Identify which cell holds the provided text, then report its (X, Y) central coordinate. 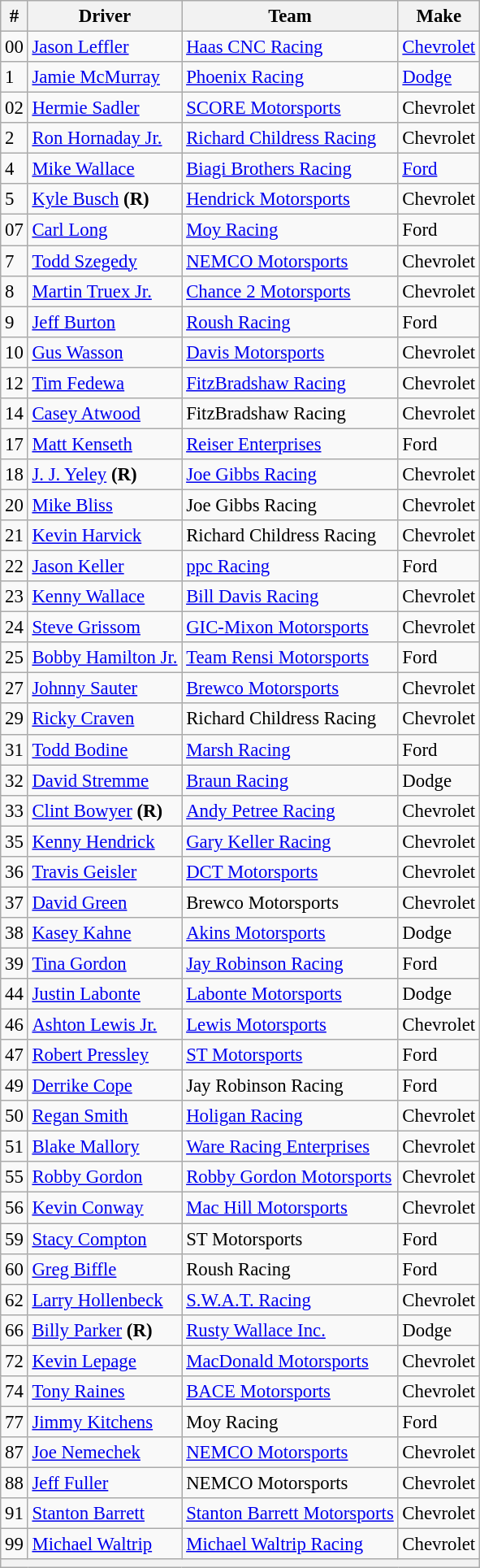
44 (15, 994)
Holigan Racing (290, 1116)
74 (15, 1392)
8 (15, 291)
Johnny Sauter (105, 688)
Steve Grissom (105, 628)
25 (15, 658)
Davis Motorsports (290, 352)
Haas CNC Racing (290, 47)
38 (15, 933)
Martin Truex Jr. (105, 291)
Ware Racing Enterprises (290, 1147)
Todd Bodine (105, 749)
Mike Wallace (105, 169)
56 (15, 1208)
9 (15, 322)
Clint Bowyer (R) (105, 810)
Rusty Wallace Inc. (290, 1330)
27 (15, 688)
GIC-Mixon Motorsports (290, 628)
Regan Smith (105, 1116)
46 (15, 1025)
39 (15, 963)
18 (15, 475)
Robert Pressley (105, 1055)
Ricky Craven (105, 719)
BACE Motorsports (290, 1392)
50 (15, 1116)
Hermie Sadler (105, 108)
Matt Kenseth (105, 444)
Jeff Burton (105, 322)
Tony Raines (105, 1392)
Kasey Kahne (105, 933)
62 (15, 1300)
Todd Szegedy (105, 261)
Joe Nemechek (105, 1453)
2 (15, 138)
Mike Bliss (105, 505)
Gary Keller Racing (290, 841)
12 (15, 383)
Driver (105, 16)
37 (15, 902)
Michael Waltrip (105, 1544)
Mac Hill Motorsports (290, 1208)
Kyle Busch (R) (105, 199)
MacDonald Motorsports (290, 1361)
07 (15, 230)
49 (15, 1086)
J. J. Yeley (R) (105, 475)
Kevin Harvick (105, 536)
7 (15, 261)
Bobby Hamilton Jr. (105, 658)
David Stremme (105, 780)
Ron Hornaday Jr. (105, 138)
36 (15, 872)
Ashton Lewis Jr. (105, 1025)
Braun Racing (290, 780)
Team Rensi Motorsports (290, 658)
ppc Racing (290, 567)
Kenny Wallace (105, 597)
21 (15, 536)
Andy Petree Racing (290, 810)
72 (15, 1361)
Jimmy Kitchens (105, 1422)
Phoenix Racing (290, 77)
Larry Hollenbeck (105, 1300)
24 (15, 628)
Michael Waltrip Racing (290, 1544)
Stanton Barrett (105, 1514)
32 (15, 780)
Kevin Conway (105, 1208)
22 (15, 567)
Greg Biffle (105, 1269)
Derrike Cope (105, 1086)
Chance 2 Motorsports (290, 291)
55 (15, 1178)
60 (15, 1269)
Jason Keller (105, 567)
Jason Leffler (105, 47)
Travis Geisler (105, 872)
SCORE Motorsports (290, 108)
17 (15, 444)
Jeff Fuller (105, 1483)
99 (15, 1544)
35 (15, 841)
59 (15, 1239)
DCT Motorsports (290, 872)
33 (15, 810)
Blake Mallory (105, 1147)
Kevin Lepage (105, 1361)
10 (15, 352)
Tina Gordon (105, 963)
Robby Gordon Motorsports (290, 1178)
20 (15, 505)
23 (15, 597)
Stacy Compton (105, 1239)
# (15, 16)
51 (15, 1147)
91 (15, 1514)
Jamie McMurray (105, 77)
Team (290, 16)
Casey Atwood (105, 414)
Stanton Barrett Motorsports (290, 1514)
Kenny Hendrick (105, 841)
66 (15, 1330)
5 (15, 199)
00 (15, 47)
Biagi Brothers Racing (290, 169)
29 (15, 719)
Reiser Enterprises (290, 444)
S.W.A.T. Racing (290, 1300)
1 (15, 77)
Billy Parker (R) (105, 1330)
Bill Davis Racing (290, 597)
4 (15, 169)
Carl Long (105, 230)
88 (15, 1483)
Akins Motorsports (290, 933)
Gus Wasson (105, 352)
47 (15, 1055)
Robby Gordon (105, 1178)
14 (15, 414)
Hendrick Motorsports (290, 199)
Lewis Motorsports (290, 1025)
Make (439, 16)
Tim Fedewa (105, 383)
Labonte Motorsports (290, 994)
Marsh Racing (290, 749)
87 (15, 1453)
31 (15, 749)
Justin Labonte (105, 994)
02 (15, 108)
David Green (105, 902)
77 (15, 1422)
